Search for the cell housing the specified text and yield its (X, Y) center coordinate. 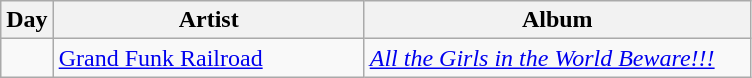
All the Girls in the World Beware!!! (557, 58)
Album (557, 20)
Artist (208, 20)
Day (27, 20)
Grand Funk Railroad (208, 58)
